Capture the cell that displays the provided text and extract its [x, y] central coordinate. 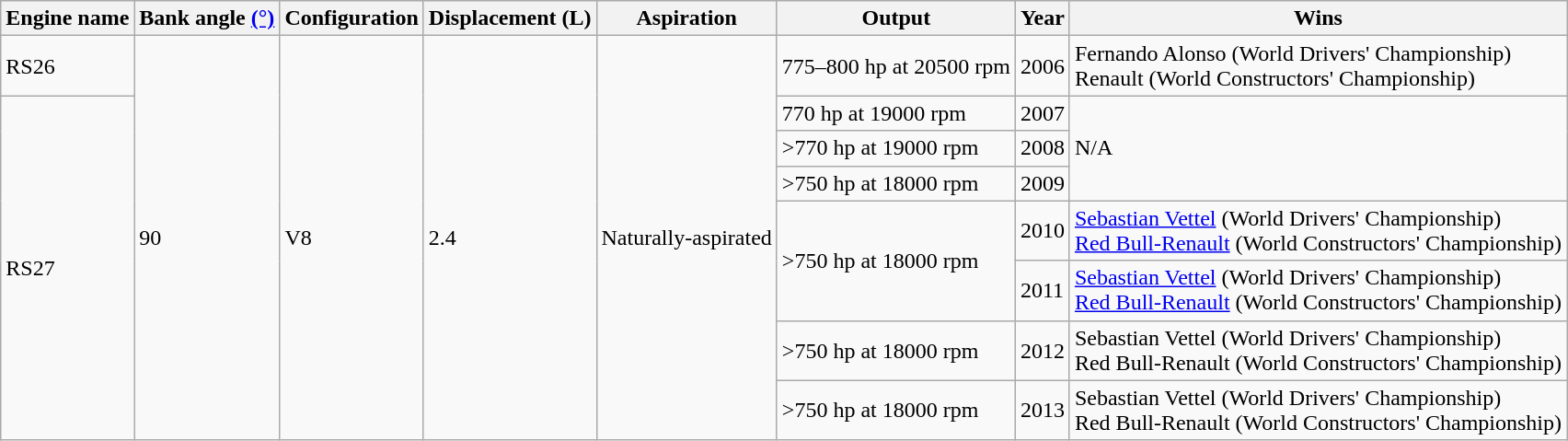
2.4 [510, 238]
Configuration [352, 18]
Wins [1318, 18]
Naturally-aspirated [686, 238]
2013 [1042, 411]
RS27 [68, 268]
90 [207, 238]
Year [1042, 18]
Engine name [68, 18]
2008 [1042, 148]
2010 [1042, 230]
Output [896, 18]
Aspiration [686, 18]
775–800 hp at 20500 rpm [896, 66]
2006 [1042, 66]
Displacement (L) [510, 18]
N/A [1318, 148]
RS26 [68, 66]
Bank angle (°) [207, 18]
2007 [1042, 113]
Fernando Alonso (World Drivers' Championship)Renault (World Constructors' Championship) [1318, 66]
2011 [1042, 291]
V8 [352, 238]
2009 [1042, 183]
770 hp at 19000 rpm [896, 113]
2012 [1042, 350]
>770 hp at 19000 rpm [896, 148]
